Capture the cell that displays the provided text and extract its (X, Y) central coordinate. 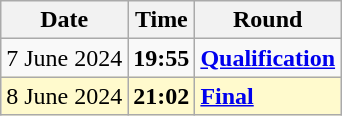
Round (268, 20)
7 June 2024 (64, 58)
Date (64, 20)
8 June 2024 (64, 96)
19:55 (162, 58)
Final (268, 96)
Qualification (268, 58)
Time (162, 20)
21:02 (162, 96)
